Find where the given text appears and provide that cell's center as [x, y] coordinate. 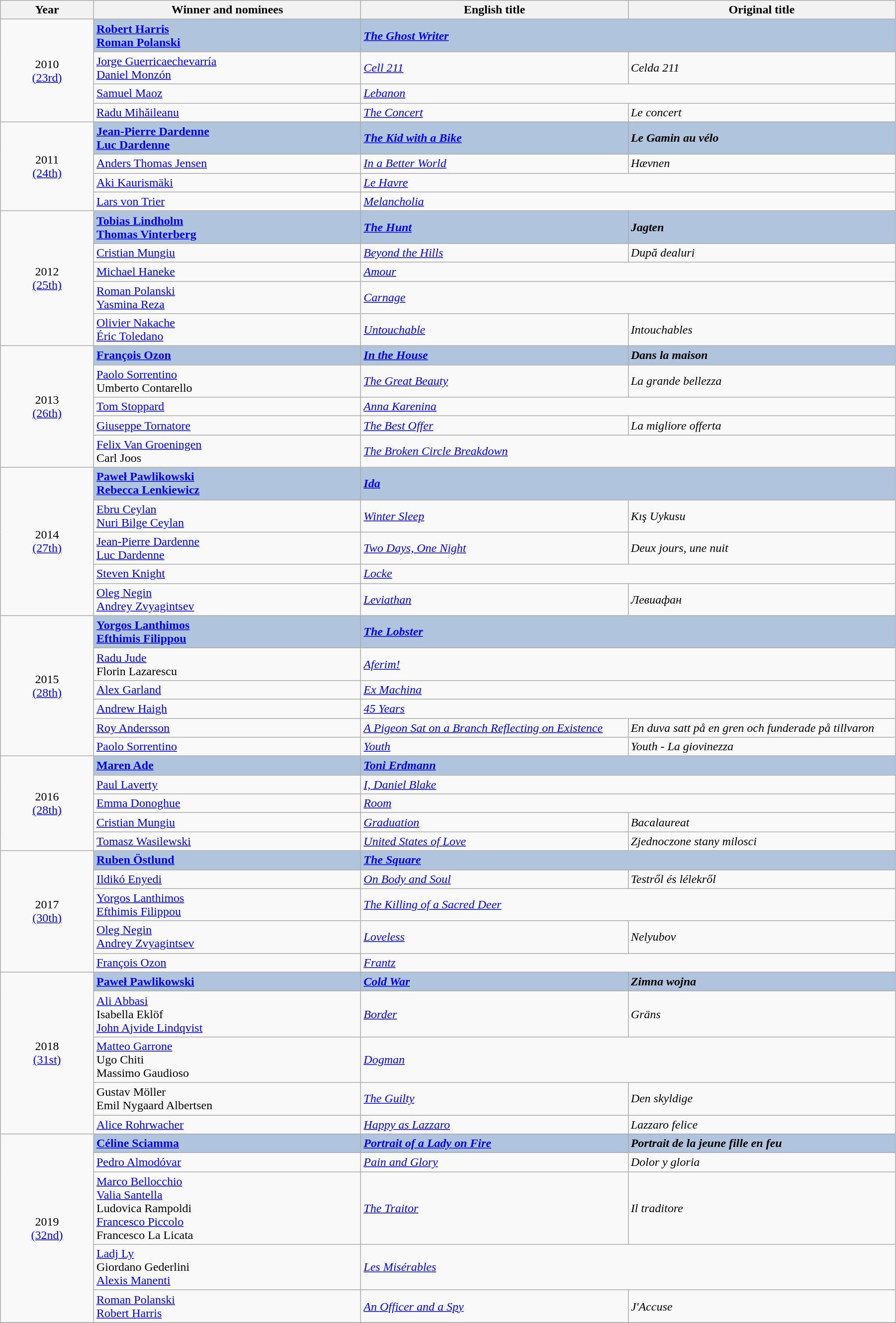
Tobias Lindholm Thomas Vinterberg [227, 227]
Tomasz Wasilewski [227, 841]
On Body and Soul [494, 879]
Loveless [494, 937]
Frantz [628, 963]
Le concert [762, 112]
Untouchable [494, 330]
The Broken Circle Breakdown [628, 451]
Anders Thomas Jensen [227, 164]
The Great Beauty [494, 381]
I, Daniel Blake [628, 785]
Cold War [494, 981]
Beyond the Hills [494, 253]
2012(25th) [47, 278]
Happy as Lazzaro [494, 1124]
The Best Offer [494, 426]
Dogman [628, 1059]
Hævnen [762, 164]
Dans la maison [762, 355]
Portrait of a Lady on Fire [494, 1144]
După dealuri [762, 253]
Den skyldige [762, 1099]
Ladj Ly Giordano Gederlini Alexis Manenti [227, 1267]
Ex Machina [628, 690]
A Pigeon Sat on a Branch Reflecting on Existence [494, 727]
Pain and Glory [494, 1162]
Lazzaro felice [762, 1124]
Room [628, 803]
The Kid with a Bike [494, 138]
Aferim! [628, 664]
Radu Mihăileanu [227, 112]
Céline Sciamma [227, 1144]
2011(24th) [47, 166]
Roy Andersson [227, 727]
Toni Erdmann [628, 766]
The Traitor [494, 1208]
Zjednoczone stany milosci [762, 841]
Testről és lélekről [762, 879]
Jorge Guerricaechevarría Daniel Monzón [227, 68]
Samuel Maoz [227, 93]
Aki Kaurismäki [227, 182]
J'Accuse [762, 1307]
Youth - La giovinezza [762, 747]
Steven Knight [227, 574]
Tom Stoppard [227, 407]
2016(28th) [47, 803]
Andrew Haigh [227, 708]
Alex Garland [227, 690]
Gustav Möller Emil Nygaard Albertsen [227, 1099]
Gräns [762, 1014]
2017(30th) [47, 911]
Intouchables [762, 330]
Ildikó Enyedi [227, 879]
Winner and nominees [227, 10]
Il traditore [762, 1208]
2019(32nd) [47, 1228]
Cell 211 [494, 68]
In the House [494, 355]
An Officer and a Spy [494, 1307]
Le Havre [628, 182]
Olivier Nakache Éric Toledano [227, 330]
Jagten [762, 227]
English title [494, 10]
2013(26th) [47, 407]
Paweł Pawlikowski Rebecca Lenkiewicz [227, 483]
Nelyubov [762, 937]
2010(23rd) [47, 71]
Two Days, One Night [494, 548]
The Ghost Writer [628, 36]
Celda 211 [762, 68]
Dolor y gloria [762, 1162]
Lebanon [628, 93]
Maren Ade [227, 766]
The Killing of a Sacred Deer [628, 905]
Lars von Trier [227, 201]
La migliore offerta [762, 426]
Roman Polanski Yasmina Reza [227, 297]
Deux jours, une nuit [762, 548]
Les Misérables [628, 1267]
Michael Haneke [227, 271]
Kış Uykusu [762, 516]
Roman Polanski Robert Harris [227, 1307]
Marco Bellocchio Valia Santella Ludovica Rampoldi Francesco Piccolo Francesco La Licata [227, 1208]
United States of Love [494, 841]
Ali Abbasi Isabella Eklöf John Ajvide Lindqvist [227, 1014]
Melancholia [628, 201]
Winter Sleep [494, 516]
Paul Laverty [227, 785]
Paweł Pawlikowski [227, 981]
Ruben Östlund [227, 860]
Le Gamin au vélo [762, 138]
In a Better World [494, 164]
Bacalaureat [762, 822]
Locke [628, 574]
Paolo Sorrentino [227, 747]
The Lobster [628, 631]
Emma Donoghue [227, 803]
Radu Jude Florin Lazarescu [227, 664]
Graduation [494, 822]
The Concert [494, 112]
The Hunt [494, 227]
Amour [628, 271]
La grande bellezza [762, 381]
Leviathan [494, 600]
Original title [762, 10]
2015(28th) [47, 686]
Carnage [628, 297]
2018(31st) [47, 1053]
Giuseppe Tornatore [227, 426]
Pedro Almodóvar [227, 1162]
En duva satt på en gren och funderade på tillvaron [762, 727]
Border [494, 1014]
45 Years [628, 708]
Year [47, 10]
Youth [494, 747]
2014(27th) [47, 541]
Portrait de la jeune fille en feu [762, 1144]
Ebru Ceylan Nuri Bilge Ceylan [227, 516]
Левиафан [762, 600]
Robert Harris Roman Polanski [227, 36]
Matteo Garrone Ugo Chiti Massimo Gaudioso [227, 1059]
Alice Rohrwacher [227, 1124]
Ida [628, 483]
The Square [628, 860]
Felix Van Groeningen Carl Joos [227, 451]
Paolo Sorrentino Umberto Contarello [227, 381]
Anna Karenina [628, 407]
Zimna wojna [762, 981]
The Guilty [494, 1099]
